Extract the (x, y) coordinate from the center of the cell holding the provided text.  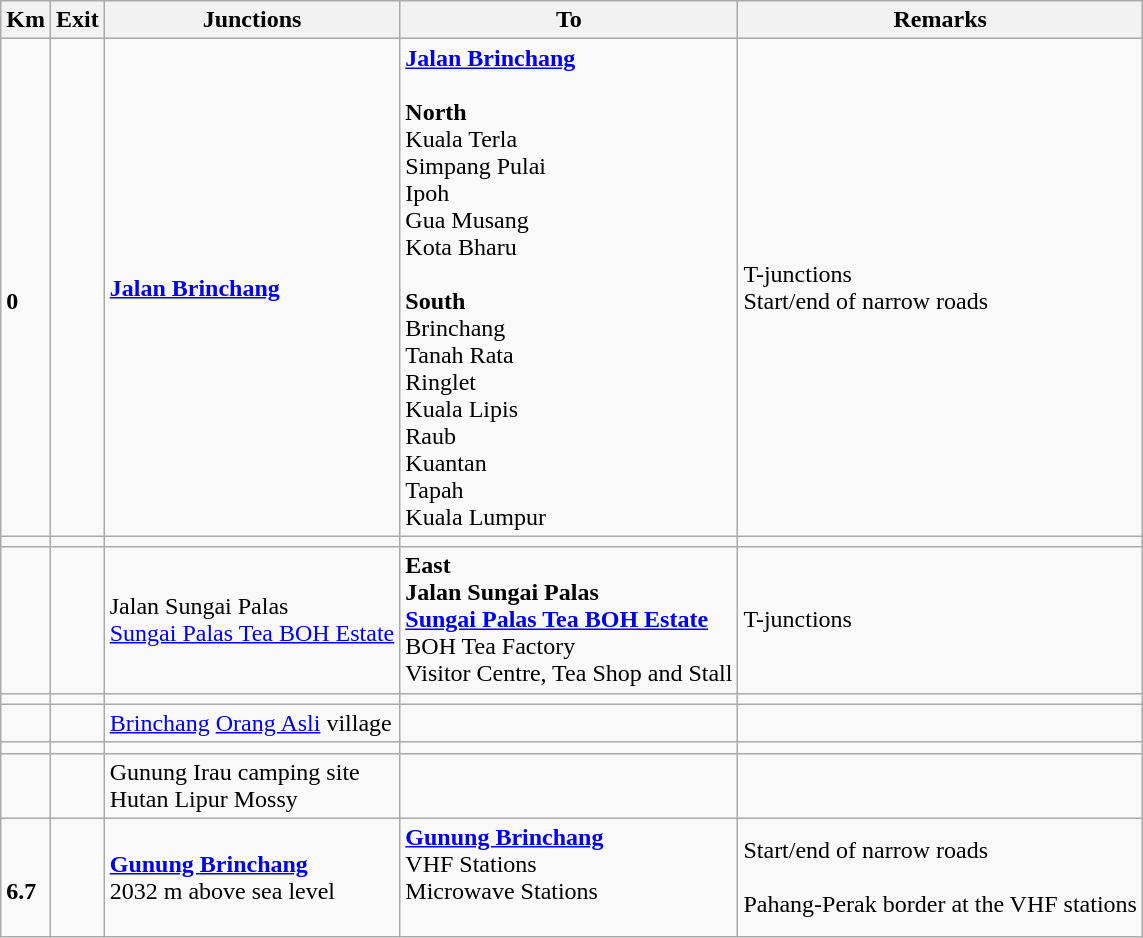
Junctions (252, 20)
6.7 (26, 878)
Start/end of narrow roadsPahang-Perak border at the VHF stations (940, 878)
T-junctionsStart/end of narrow roads (940, 288)
Gunung Brinchang2032 m above sea level (252, 878)
To (569, 20)
Gunung BrinchangVHF StationsMicrowave Stations (569, 878)
Exit (77, 20)
Gunung Irau camping siteHutan Lipur Mossy (252, 786)
Brinchang Orang Asli village (252, 723)
Remarks (940, 20)
0 (26, 288)
Jalan Sungai PalasSungai Palas Tea BOH Estate (252, 620)
T-junctions (940, 620)
EastJalan Sungai PalasSungai Palas Tea BOH EstateBOH Tea FactoryVisitor Centre, Tea Shop and Stall (569, 620)
Jalan Brinchang (252, 288)
Km (26, 20)
